Provide the (x, y) coordinate of the cell's center where the given text is located.  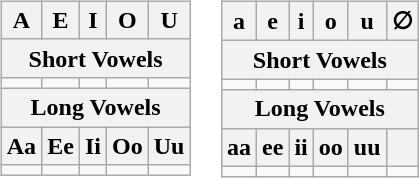
e (273, 21)
Aa (21, 145)
a (238, 21)
Oo (127, 145)
Ii (92, 145)
o (330, 21)
u (367, 21)
i (301, 21)
I (92, 20)
A (21, 20)
aa (238, 147)
E (61, 20)
O (127, 20)
uu (367, 147)
Uu (169, 145)
Ee (61, 145)
ii (301, 147)
U (169, 20)
ee (273, 147)
∅ (402, 21)
oo (330, 147)
